Scan for the cell matching the given text and deliver its (x, y) coordinate at center. 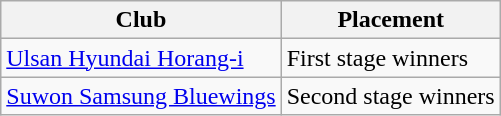
Placement (390, 20)
Second stage winners (390, 96)
First stage winners (390, 58)
Ulsan Hyundai Horang-i (141, 58)
Suwon Samsung Bluewings (141, 96)
Club (141, 20)
